Return (x, y) of the center of cell containing provided text 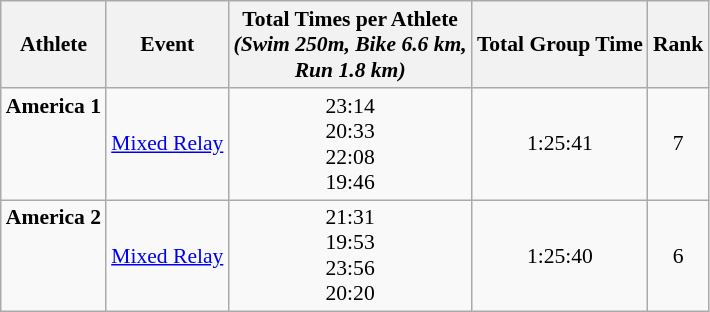
America 1 (54, 144)
6 (678, 256)
Rank (678, 44)
Total Group Time (560, 44)
America 2 (54, 256)
23:1420:3322:0819:46 (350, 144)
Athlete (54, 44)
1:25:41 (560, 144)
Total Times per Athlete (Swim 250m, Bike 6.6 km, Run 1.8 km) (350, 44)
7 (678, 144)
Event (167, 44)
1:25:40 (560, 256)
21:3119:5323:5620:20 (350, 256)
